Pinpoint the cell where the given text exists, returning its [x, y] midpoint coordinate. 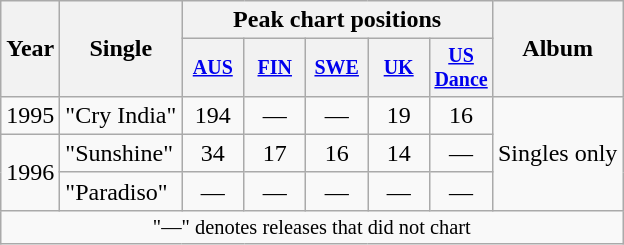
Singles only [557, 153]
SWE [337, 68]
AUS [213, 68]
"Cry India" [121, 115]
"Paradiso" [121, 191]
34 [213, 153]
19 [399, 115]
USDance [462, 68]
14 [399, 153]
Year [30, 49]
"—" denotes releases that did not chart [312, 227]
Single [121, 49]
"Sunshine" [121, 153]
194 [213, 115]
Album [557, 49]
17 [275, 153]
1996 [30, 172]
UK [399, 68]
Peak chart positions [338, 20]
1995 [30, 115]
FIN [275, 68]
